Detect which cell encompasses the target text, then output its [X, Y] center coordinate. 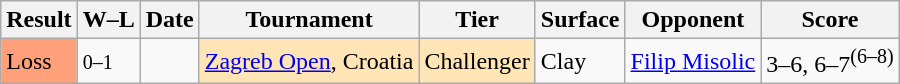
0–1 [108, 62]
Zagreb Open, Croatia [309, 62]
3–6, 6–7(6–8) [830, 62]
Challenger [477, 62]
Opponent [693, 20]
Tier [477, 20]
Date [170, 20]
Score [830, 20]
Surface [580, 20]
W–L [108, 20]
Loss [39, 62]
Clay [580, 62]
Result [39, 20]
Filip Misolic [693, 62]
Tournament [309, 20]
